Pinpoint the cell where the given text exists, returning its (X, Y) midpoint coordinate. 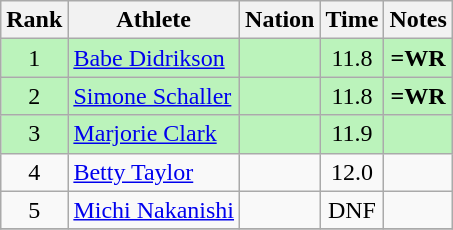
Rank (34, 20)
Athlete (154, 20)
Marjorie Clark (154, 134)
Notes (418, 20)
12.0 (352, 172)
1 (34, 58)
Babe Didrikson (154, 58)
Time (352, 20)
3 (34, 134)
Michi Nakanishi (154, 210)
DNF (352, 210)
11.9 (352, 134)
2 (34, 96)
5 (34, 210)
4 (34, 172)
Simone Schaller (154, 96)
Betty Taylor (154, 172)
Nation (280, 20)
